For the text-containing cell, return its midpoint in (x, y) coordinate format. 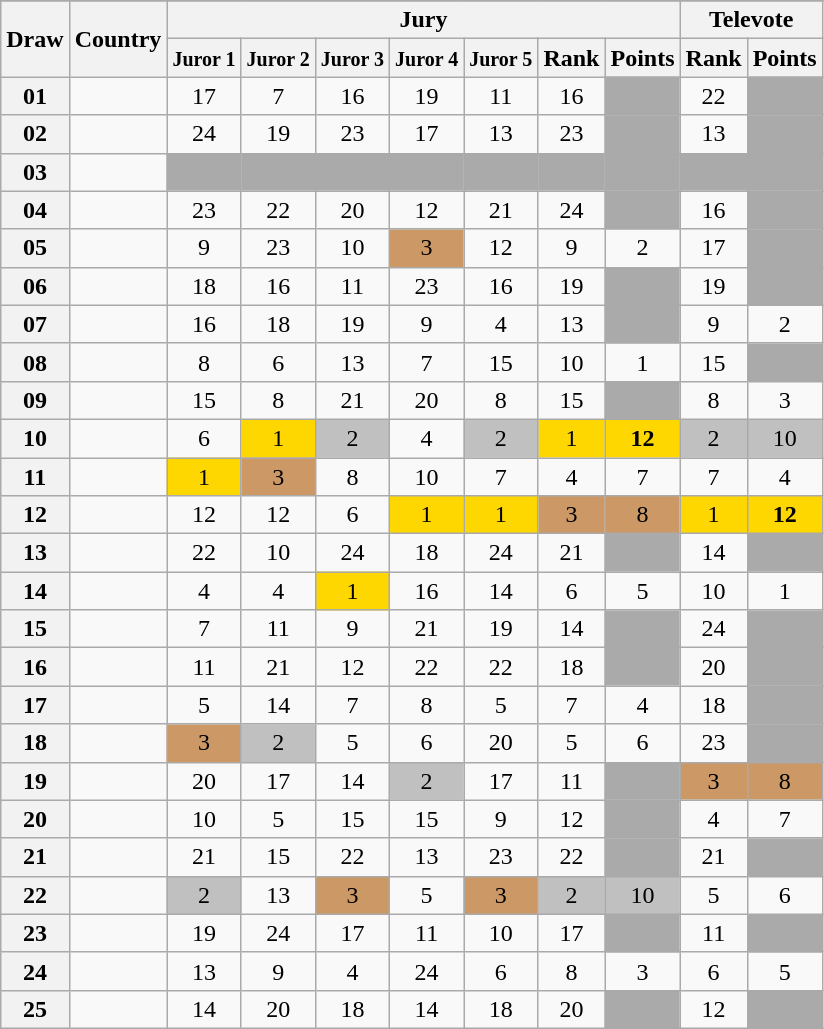
Juror 5 (501, 58)
Juror 4 (426, 58)
06 (35, 286)
07 (35, 324)
08 (35, 362)
04 (35, 210)
Juror 1 (204, 58)
Juror 3 (352, 58)
03 (35, 172)
Draw (35, 39)
Country (118, 39)
09 (35, 400)
Juror 2 (278, 58)
02 (35, 134)
Televote (751, 20)
25 (35, 1009)
05 (35, 248)
Jury (424, 20)
01 (35, 96)
